Capture the cell that displays the provided text and extract its [x, y] central coordinate. 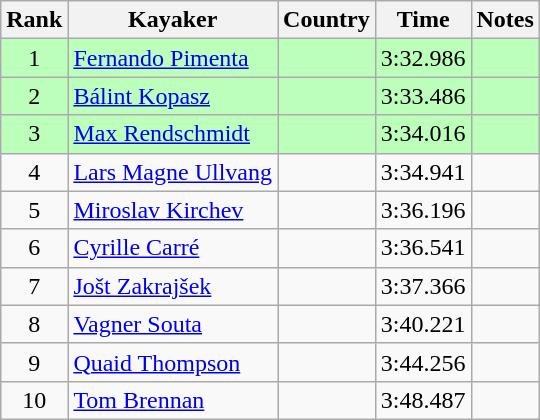
Country [327, 20]
3:34.016 [423, 134]
8 [34, 324]
6 [34, 248]
3:44.256 [423, 362]
Time [423, 20]
2 [34, 96]
3:48.487 [423, 400]
4 [34, 172]
3:40.221 [423, 324]
Max Rendschmidt [173, 134]
Kayaker [173, 20]
10 [34, 400]
Notes [505, 20]
Miroslav Kirchev [173, 210]
3:37.366 [423, 286]
1 [34, 58]
Lars Magne Ullvang [173, 172]
3:32.986 [423, 58]
3:36.541 [423, 248]
Bálint Kopasz [173, 96]
5 [34, 210]
Jošt Zakrajšek [173, 286]
Cyrille Carré [173, 248]
Rank [34, 20]
9 [34, 362]
Tom Brennan [173, 400]
3:34.941 [423, 172]
3 [34, 134]
3:33.486 [423, 96]
Fernando Pimenta [173, 58]
7 [34, 286]
3:36.196 [423, 210]
Quaid Thompson [173, 362]
Vagner Souta [173, 324]
